Provide the [x, y] coordinate of the cell's center where the given text is located.  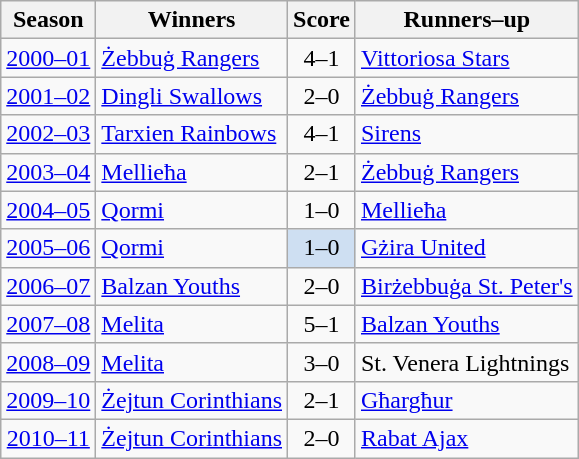
Score [322, 20]
Vittoriosa Stars [466, 58]
Tarxien Rainbows [192, 134]
2000–01 [48, 58]
Dingli Swallows [192, 96]
2001–02 [48, 96]
2009–10 [48, 400]
5–1 [322, 324]
Runners–up [466, 20]
3–0 [322, 362]
Winners [192, 20]
Gżira United [466, 248]
2007–08 [48, 324]
2010–11 [48, 438]
2008–09 [48, 362]
St. Venera Lightnings [466, 362]
2002–03 [48, 134]
2005–06 [48, 248]
Sirens [466, 134]
2003–04 [48, 172]
Birżebbuġa St. Peter's [466, 286]
Rabat Ajax [466, 438]
2006–07 [48, 286]
Għargħur [466, 400]
2004–05 [48, 210]
Season [48, 20]
